Return the (X, Y) coordinate for the center point of the cell that contains the specified text.  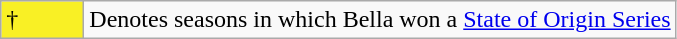
Denotes seasons in which Bella won a State of Origin Series (380, 20)
† (42, 20)
